Search for the cell housing the specified text and yield its (x, y) center coordinate. 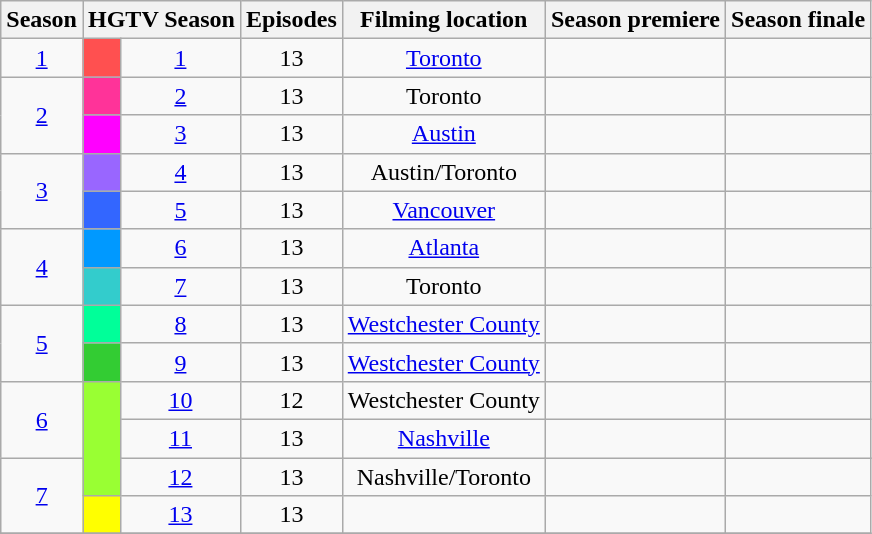
Austin (444, 134)
Episodes (291, 20)
Season (42, 20)
Atlanta (444, 248)
Vancouver (444, 210)
Austin/Toronto (444, 172)
9 (180, 362)
Season premiere (635, 20)
Season finale (798, 20)
HGTV Season (161, 20)
10 (180, 400)
Nashville (444, 438)
Nashville/Toronto (444, 477)
8 (180, 324)
11 (180, 438)
Filming location (444, 20)
